Capture the cell that displays the provided text and extract its (x, y) central coordinate. 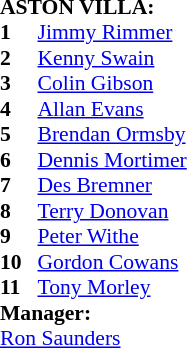
Colin Gibson (112, 83)
Dennis Mortimer (112, 160)
Peter Withe (112, 237)
Kenny Swain (112, 58)
Manager: (94, 313)
7 (19, 185)
5 (19, 135)
Gordon Cowans (112, 262)
Terry Donovan (112, 211)
11 (19, 287)
2 (19, 58)
8 (19, 211)
1 (19, 33)
10 (19, 262)
Tony Morley (112, 287)
Des Bremner (112, 185)
6 (19, 160)
4 (19, 109)
Brendan Ormsby (112, 135)
Allan Evans (112, 109)
9 (19, 237)
3 (19, 83)
Jimmy Rimmer (112, 33)
